Determine the (X, Y) coordinate at the center of the cell enclosing the given text.  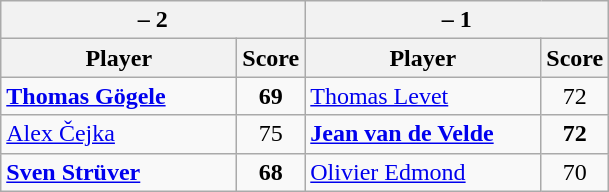
Jean van de Velde (423, 134)
70 (575, 172)
Olivier Edmond (423, 172)
75 (271, 134)
– 1 (457, 20)
68 (271, 172)
Sven Strüver (119, 172)
69 (271, 96)
– 2 (153, 20)
Alex Čejka (119, 134)
Thomas Gögele (119, 96)
Thomas Levet (423, 96)
